Scan for the cell matching the given text and deliver its (x, y) coordinate at center. 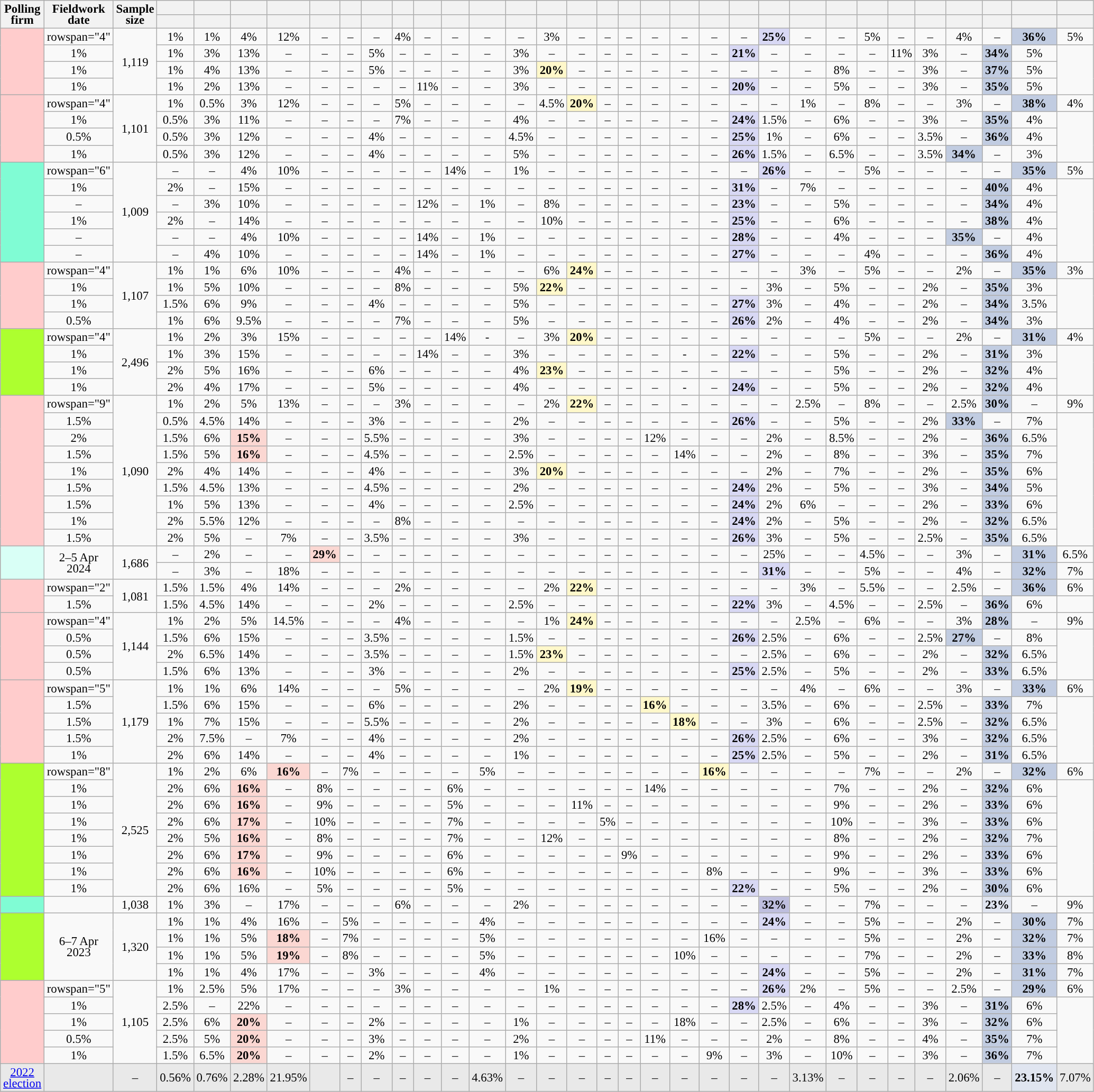
14.5% (289, 621)
6–7 Apr 2023 (78, 947)
1,686 (135, 562)
7.5% (212, 738)
2022 election (22, 1077)
1,105 (135, 1022)
rowspan="6" (78, 170)
rowspan="2" (78, 588)
2,496 (135, 362)
1,179 (135, 721)
2–5 Apr 2024 (78, 562)
3.13% (808, 1077)
8.5% (842, 438)
0.56% (176, 1077)
1,081 (135, 596)
1,038 (135, 905)
Fieldworkdate (78, 15)
4.63% (488, 1077)
1,107 (135, 295)
37% (997, 70)
1,119 (135, 62)
7.07% (1075, 1077)
1,144 (135, 646)
1,101 (135, 128)
1,320 (135, 947)
Samplesize (135, 15)
0.76% (212, 1077)
21% (744, 53)
rowspan="8" (78, 772)
2,525 (135, 830)
1,009 (135, 212)
2.28% (249, 1077)
23.15% (1034, 1077)
rowspan="9" (78, 404)
Pollingfirm (22, 15)
2.06% (963, 1077)
21.95% (289, 1077)
9.5% (249, 321)
1,090 (135, 471)
40% (997, 187)
